Return [x, y] of the center of cell containing provided text 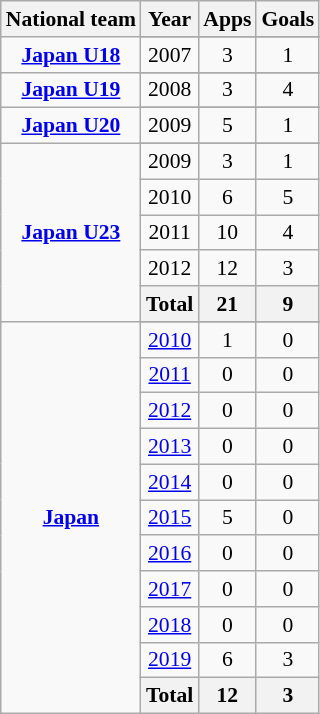
2013 [170, 447]
Japan U23 [71, 233]
2015 [170, 518]
Japan U18 [71, 55]
National team [71, 19]
2008 [170, 90]
2019 [170, 660]
21 [227, 304]
Japan [71, 518]
2017 [170, 589]
Japan U20 [71, 126]
2007 [170, 55]
9 [288, 304]
2018 [170, 625]
Year [170, 19]
Japan U19 [71, 90]
2016 [170, 554]
2014 [170, 482]
Goals [288, 19]
Apps [227, 19]
10 [227, 233]
